Return the (x, y) coordinate for the center point of the cell that contains the specified text.  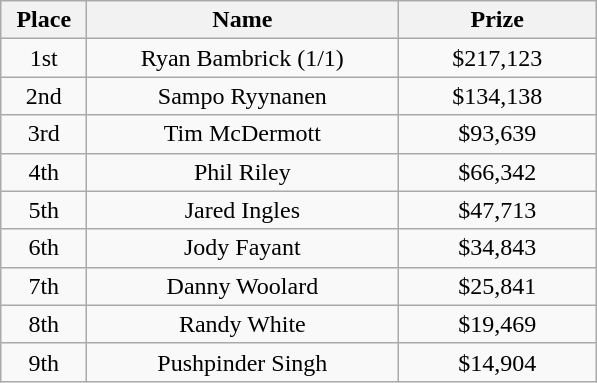
7th (44, 286)
$134,138 (498, 96)
5th (44, 210)
Ryan Bambrick (1/1) (242, 58)
2nd (44, 96)
$93,639 (498, 134)
Jared Ingles (242, 210)
$14,904 (498, 362)
Danny Woolard (242, 286)
Phil Riley (242, 172)
1st (44, 58)
6th (44, 248)
Sampo Ryynanen (242, 96)
3rd (44, 134)
Tim McDermott (242, 134)
8th (44, 324)
$47,713 (498, 210)
Name (242, 20)
9th (44, 362)
$34,843 (498, 248)
Pushpinder Singh (242, 362)
Prize (498, 20)
4th (44, 172)
Place (44, 20)
$25,841 (498, 286)
$217,123 (498, 58)
Jody Fayant (242, 248)
$66,342 (498, 172)
Randy White (242, 324)
$19,469 (498, 324)
